Pinpoint the cell where the given text exists, returning its [X, Y] midpoint coordinate. 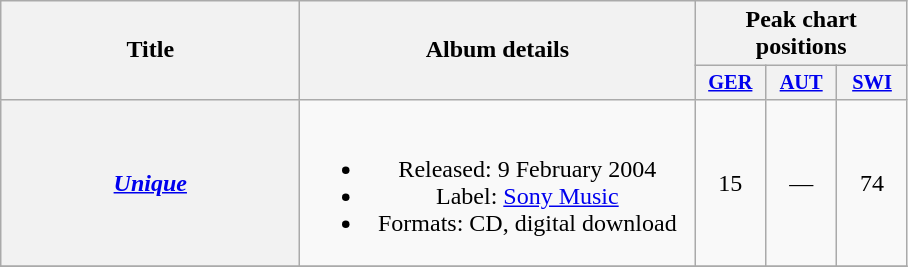
SWI [872, 83]
Unique [150, 182]
74 [872, 182]
GER [730, 83]
Album details [498, 50]
Peak chart positions [802, 34]
AUT [802, 83]
15 [730, 182]
Released: 9 February 2004Label: Sony MusicFormats: CD, digital download [498, 182]
— [802, 182]
Title [150, 50]
